Locate the cell with the specified text and output its [x, y] center coordinate. 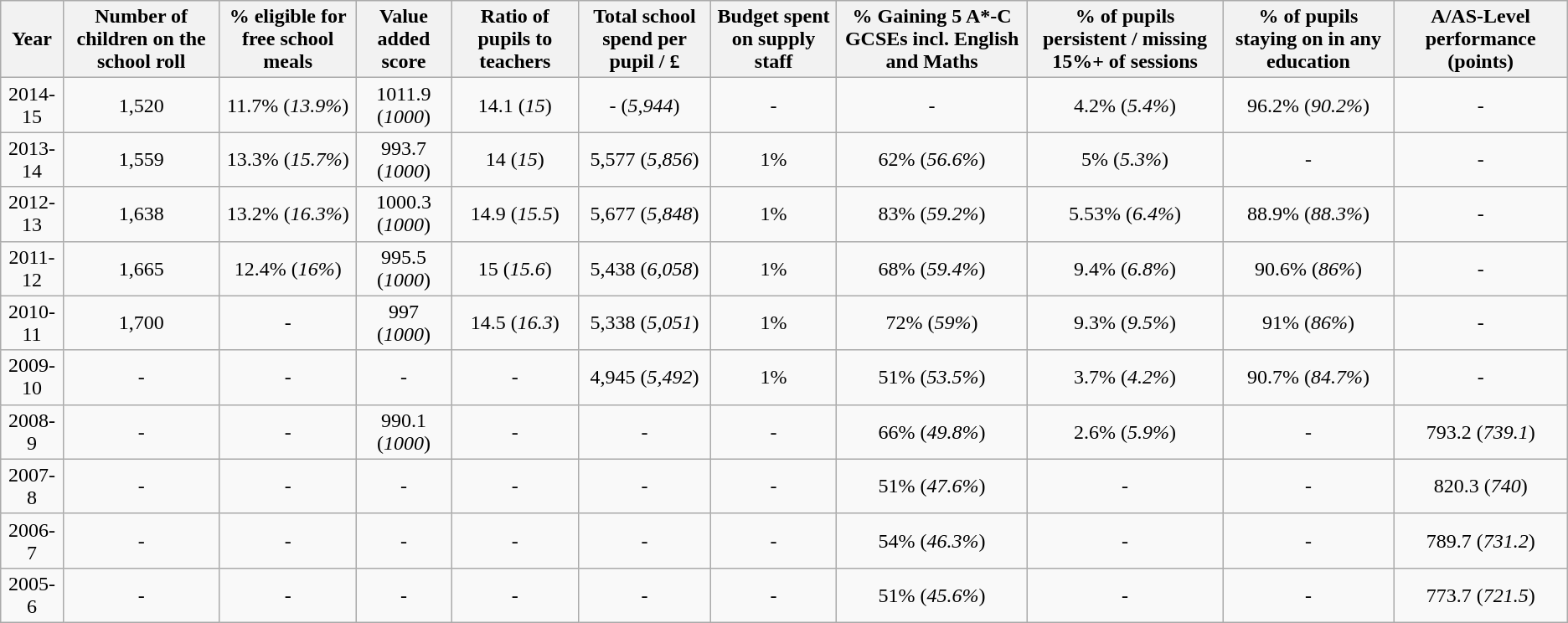
13.3% (15.7%) [288, 159]
789.7 (731.2) [1481, 541]
14.5 (16.3) [515, 323]
Year [32, 39]
993.7 (1000) [404, 159]
4,945 (5,492) [645, 377]
2011-12 [32, 268]
1,520 [141, 106]
2010-11 [32, 323]
997 (1000) [404, 323]
5,438 (6,058) [645, 268]
820.3 (740) [1481, 486]
% of pupils persistent / missing 15%+ of sessions [1125, 39]
14 (15) [515, 159]
% eligible for free school meals [288, 39]
14.9 (15.5) [515, 214]
51% (45.6%) [931, 595]
- (5,944) [645, 106]
90.7% (84.7%) [1308, 377]
793.2 (739.1) [1481, 432]
15 (15.6) [515, 268]
12.4% (16%) [288, 268]
9.3% (9.5%) [1125, 323]
2014-15 [32, 106]
% of pupils staying on in any education [1308, 39]
88.9% (88.3%) [1308, 214]
995.5 (1000) [404, 268]
62% (56.6%) [931, 159]
90.6% (86%) [1308, 268]
Budget spent on supply staff [774, 39]
2007-8 [32, 486]
5.53% (6.4%) [1125, 214]
2012-13 [32, 214]
11.7% (13.9%) [288, 106]
1011.9 (1000) [404, 106]
9.4% (6.8%) [1125, 268]
91% (86%) [1308, 323]
Total school spend per pupil / £ [645, 39]
5,338 (5,051) [645, 323]
% Gaining 5 A*-C GCSEs incl. English and Maths [931, 39]
72% (59%) [931, 323]
Ratio of pupils to teachers [515, 39]
4.2% (5.4%) [1125, 106]
2006-7 [32, 541]
14.1 (15) [515, 106]
2009-10 [32, 377]
83% (59.2%) [931, 214]
5,577 (5,856) [645, 159]
5,677 (5,848) [645, 214]
68% (59.4%) [931, 268]
Value added score [404, 39]
96.2% (90.2%) [1308, 106]
1,665 [141, 268]
A/AS-Level performance (points) [1481, 39]
990.1 (1000) [404, 432]
54% (46.3%) [931, 541]
51% (47.6%) [931, 486]
1,700 [141, 323]
2.6% (5.9%) [1125, 432]
2005-6 [32, 595]
66% (49.8%) [931, 432]
5% (5.3%) [1125, 159]
3.7% (4.2%) [1125, 377]
1,559 [141, 159]
13.2% (16.3%) [288, 214]
2013-14 [32, 159]
51% (53.5%) [931, 377]
Number of children on the school roll [141, 39]
1,638 [141, 214]
773.7 (721.5) [1481, 595]
2008-9 [32, 432]
1000.3 (1000) [404, 214]
